Provide the (X, Y) coordinate of the cell's center where the given text is located.  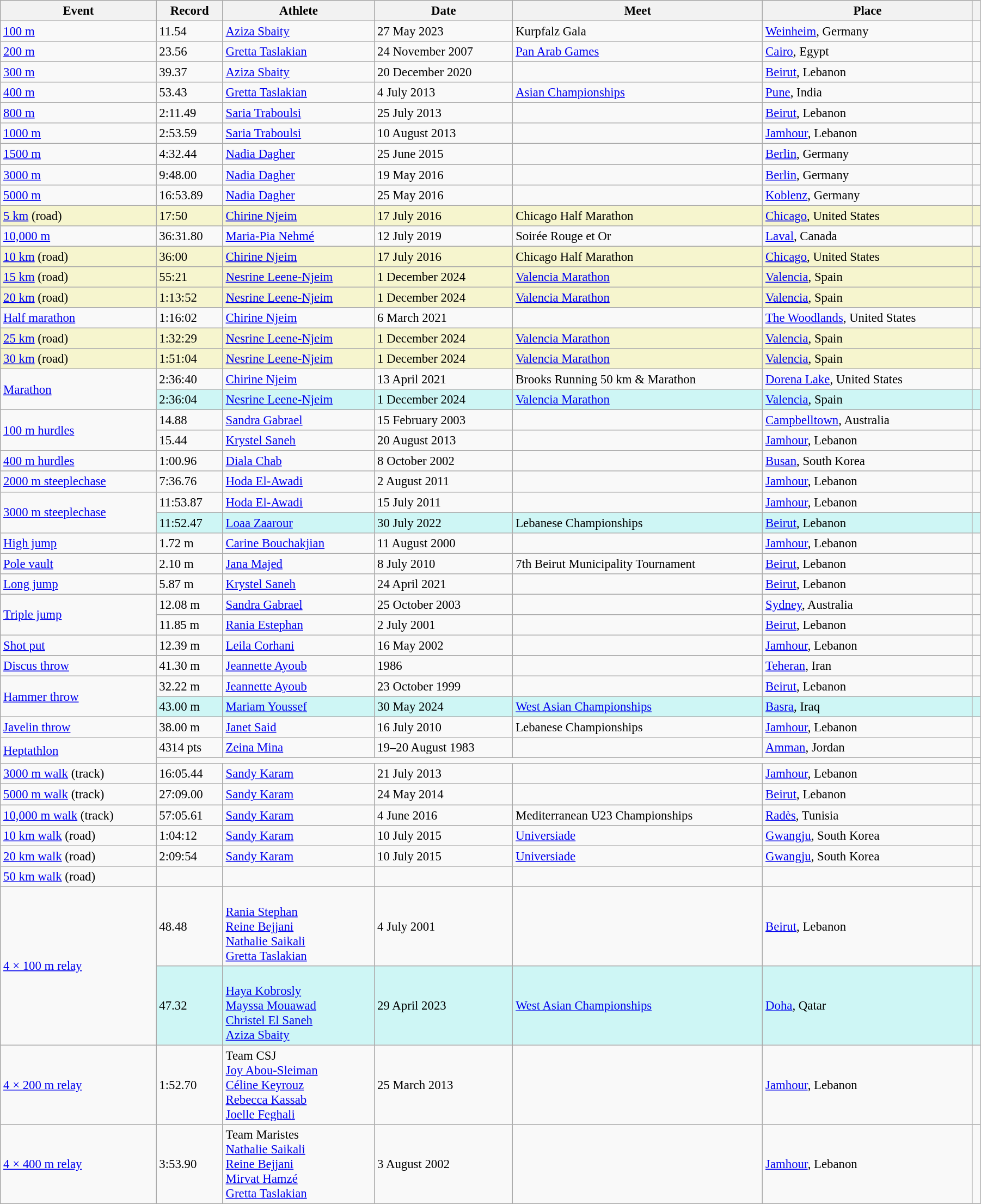
32.22 m (189, 687)
Leila Corhani (298, 645)
Laval, Canada (868, 236)
100 m (78, 32)
Hammer throw (78, 697)
Rania StephanReine BejjaniNathalie SaikaliGretta Taslakian (298, 926)
10 August 2013 (444, 133)
14.88 (189, 420)
1:00.96 (189, 461)
The Woodlands, United States (868, 318)
800 m (78, 113)
11.85 m (189, 625)
13 April 2021 (444, 380)
38.00 m (189, 728)
1:04:12 (189, 835)
15 July 2011 (444, 502)
Kurpfalz Gala (638, 32)
2:36:40 (189, 380)
20 August 2013 (444, 441)
Busan, South Korea (868, 461)
Brooks Running 50 km & Marathon (638, 380)
19 May 2016 (444, 175)
11:52.47 (189, 523)
1:16:02 (189, 318)
Amman, Jordan (868, 748)
25 May 2016 (444, 195)
15 km (road) (78, 277)
300 m (78, 72)
8 July 2010 (444, 564)
Janet Said (298, 728)
43.00 m (189, 707)
Javelin throw (78, 728)
2 August 2011 (444, 482)
Event (78, 11)
5.87 m (189, 584)
12.39 m (189, 645)
9:48.00 (189, 175)
100 m hurdles (78, 430)
1986 (444, 666)
11 August 2000 (444, 543)
Heptathlon (78, 750)
Long jump (78, 584)
10 km (road) (78, 256)
16 May 2002 (444, 645)
36:00 (189, 256)
Weinheim, Germany (868, 32)
Koblenz, Germany (868, 195)
21 July 2013 (444, 774)
30 May 2024 (444, 707)
Meet (638, 11)
16 July 2010 (444, 728)
20 km walk (road) (78, 856)
55:21 (189, 277)
20 km (road) (78, 297)
Triple jump (78, 614)
Teheran, Iran (868, 666)
Rania Estephan (298, 625)
29 April 2023 (444, 1006)
2:09:54 (189, 856)
1:52.70 (189, 1085)
3:53.90 (189, 1164)
Shot put (78, 645)
10,000 m walk (track) (78, 815)
Pan Arab Games (638, 52)
1:13:52 (189, 297)
4 × 100 m relay (78, 966)
Athlete (298, 11)
15 February 2003 (444, 420)
1.72 m (189, 543)
7:36.76 (189, 482)
5000 m (78, 195)
Asian Championships (638, 93)
Discus throw (78, 666)
25 June 2015 (444, 154)
30 km (road) (78, 359)
4 × 200 m relay (78, 1085)
25 July 2013 (444, 113)
48.48 (189, 926)
50 km walk (road) (78, 876)
24 April 2021 (444, 584)
7th Beirut Municipality Tournament (638, 564)
4 June 2016 (444, 815)
27 May 2023 (444, 32)
Mariam Youssef (298, 707)
17:50 (189, 216)
4 July 2001 (444, 926)
Team MaristesNathalie SaikaliReine BejjaniMirvat HamzéGretta Taslakian (298, 1164)
200 m (78, 52)
Radès, Tunisia (868, 815)
Jana Majed (298, 564)
3000 m steeplechase (78, 512)
Doha, Qatar (868, 1006)
6 March 2021 (444, 318)
3000 m (78, 175)
23.56 (189, 52)
Date (444, 11)
1500 m (78, 154)
4:32.44 (189, 154)
4314 pts (189, 748)
25 March 2013 (444, 1085)
27:09.00 (189, 794)
19–20 August 1983 (444, 748)
20 December 2020 (444, 72)
Maria-Pia Nehmé (298, 236)
Mediterranean U23 Championships (638, 815)
Pune, India (868, 93)
25 km (road) (78, 338)
30 July 2022 (444, 523)
2:11.49 (189, 113)
24 May 2014 (444, 794)
23 October 1999 (444, 687)
Pole vault (78, 564)
57:05.61 (189, 815)
39.37 (189, 72)
1000 m (78, 133)
Team CSJJoy Abou-SleimanCéline KeyrouzRebecca KassabJoelle Feghali (298, 1085)
Haya KobroslyMayssa MouawadChristel El SanehAziza Sbaity (298, 1006)
Sydney, Australia (868, 604)
Campbelltown, Australia (868, 420)
1:32:29 (189, 338)
2:53.59 (189, 133)
10 km walk (road) (78, 835)
41.30 m (189, 666)
Carine Bouchakjian (298, 543)
Cairo, Egypt (868, 52)
Record (189, 11)
11.54 (189, 32)
2 July 2001 (444, 625)
400 m hurdles (78, 461)
5000 m walk (track) (78, 794)
8 October 2002 (444, 461)
25 October 2003 (444, 604)
16:05.44 (189, 774)
2:36:04 (189, 400)
1:51:04 (189, 359)
12 July 2019 (444, 236)
4 × 400 m relay (78, 1164)
15.44 (189, 441)
10,000 m (78, 236)
Place (868, 11)
High jump (78, 543)
Diala Chab (298, 461)
16:53.89 (189, 195)
Dorena Lake, United States (868, 380)
5 km (road) (78, 216)
3000 m walk (track) (78, 774)
400 m (78, 93)
Soirée Rouge et Or (638, 236)
11:53.87 (189, 502)
2000 m steeplechase (78, 482)
4 July 2013 (444, 93)
12.08 m (189, 604)
Marathon (78, 390)
2.10 m (189, 564)
53.43 (189, 93)
24 November 2007 (444, 52)
Half marathon (78, 318)
47.32 (189, 1006)
3 August 2002 (444, 1164)
Loaa Zaarour (298, 523)
Zeina Mina (298, 748)
Basra, Iraq (868, 707)
36:31.80 (189, 236)
